Locate the cell with the specified text and output its (x, y) center coordinate. 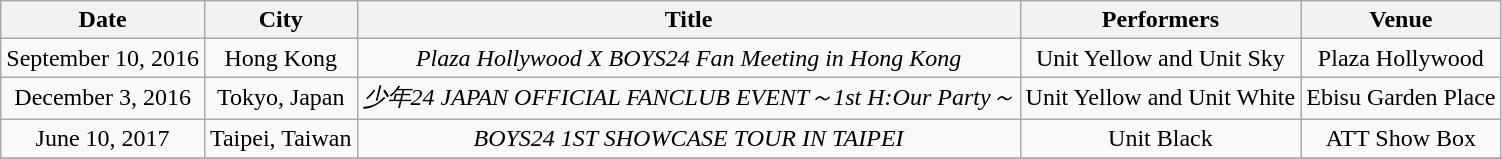
September 10, 2016 (103, 58)
Performers (1160, 20)
ATT Show Box (1401, 138)
City (280, 20)
少年24 JAPAN OFFICIAL FANCLUB EVENT～1st H:Our Party～ (688, 98)
Plaza Hollywood (1401, 58)
Unit Black (1160, 138)
Tokyo, Japan (280, 98)
Ebisu Garden Place (1401, 98)
Venue (1401, 20)
Taipei, Taiwan (280, 138)
December 3, 2016 (103, 98)
Unit Yellow and Unit White (1160, 98)
BOYS24 1ST SHOWCASE TOUR IN TAIPEI (688, 138)
Plaza Hollywood X BOYS24 Fan Meeting in Hong Kong (688, 58)
Hong Kong (280, 58)
Unit Yellow and Unit Sky (1160, 58)
Date (103, 20)
June 10, 2017 (103, 138)
Title (688, 20)
